Detect which cell encompasses the target text, then output its [x, y] center coordinate. 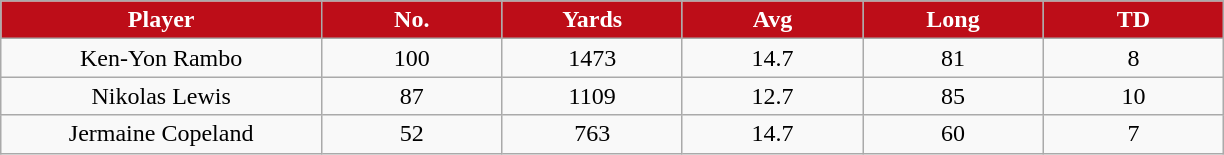
Yards [592, 20]
1473 [592, 58]
8 [1134, 58]
Avg [772, 20]
85 [953, 96]
10 [1134, 96]
Ken-Yon Rambo [162, 58]
52 [412, 134]
Jermaine Copeland [162, 134]
87 [412, 96]
Long [953, 20]
81 [953, 58]
7 [1134, 134]
12.7 [772, 96]
100 [412, 58]
763 [592, 134]
Player [162, 20]
60 [953, 134]
TD [1134, 20]
No. [412, 20]
Nikolas Lewis [162, 96]
1109 [592, 96]
